Search for the cell housing the specified text and yield its [X, Y] center coordinate. 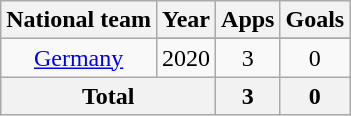
Total [108, 96]
Germany [79, 58]
Year [186, 20]
Apps [248, 20]
National team [79, 20]
2020 [186, 58]
Goals [315, 20]
